Detect which cell encompasses the target text, then output its (x, y) center coordinate. 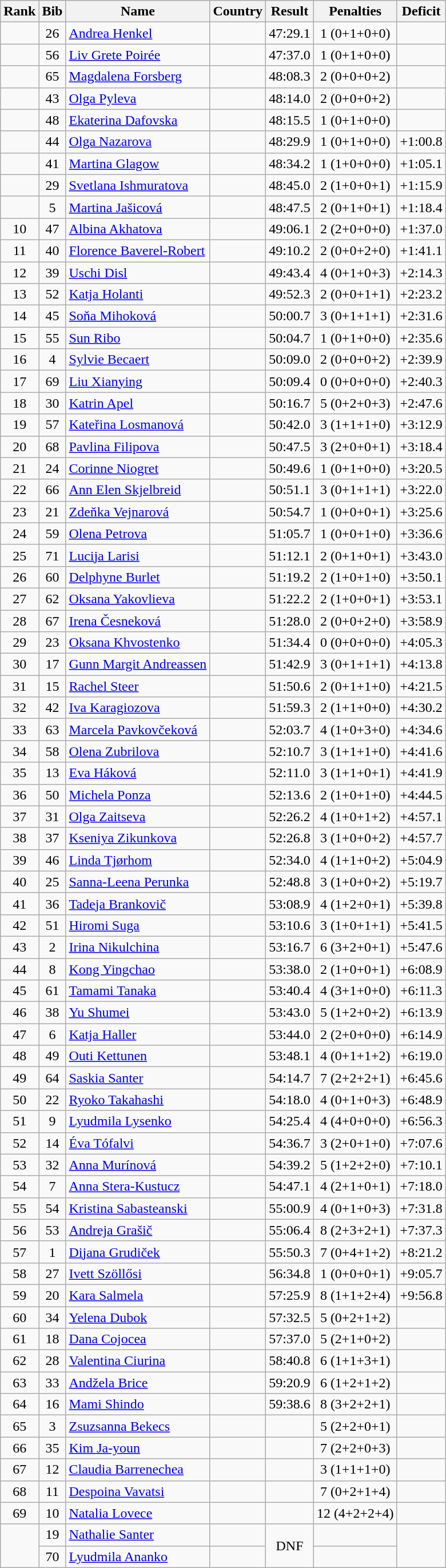
Irena Česneková (138, 620)
2 (1+1+0+0) (355, 708)
Andreja Grašič (138, 1230)
Dijana Grudiček (138, 1252)
52:26.8 (290, 838)
+3:22.0 (421, 490)
+3:12.9 (421, 425)
Kong Yingchao (138, 969)
Oksana Yakovlieva (138, 599)
54:18.0 (290, 1100)
48:08.3 (290, 77)
+3:43.0 (421, 555)
+1:15.9 (421, 185)
Ann Elen Skjelbreid (138, 490)
47:29.1 (290, 33)
Rank (19, 11)
Nathalie Santer (138, 1535)
+4:34.6 (421, 730)
Martina Jašicová (138, 207)
+7:10.1 (421, 1165)
Sylvie Becaert (138, 360)
+2:39.9 (421, 360)
Iva Karagiozova (138, 708)
Mami Shindo (138, 1404)
6 (53, 1034)
Yu Shumei (138, 1013)
51:19.2 (290, 577)
4 (0+1+1+2) (355, 1056)
Valentina Ciurina (138, 1361)
51:59.3 (290, 708)
+5:41.5 (421, 925)
49:06.1 (290, 229)
Katja Holanti (138, 295)
56:34.8 (290, 1273)
5 (0+2+1+2) (355, 1317)
6 (3+2+0+1) (355, 947)
51:28.0 (290, 620)
+1:41.1 (421, 250)
Sun Ribo (138, 338)
+7:18.0 (421, 1187)
5 (1+2+0+2) (355, 1013)
+6:48.9 (421, 1100)
Pavlina Filipova (138, 447)
48:15.5 (290, 120)
8 (2+3+2+1) (355, 1230)
54:39.2 (290, 1165)
70 (53, 1557)
Claudia Barrenechea (138, 1470)
4 (3+1+0+0) (355, 991)
Liv Grete Poirée (138, 55)
54:25.4 (290, 1121)
4 (1+0+3+0) (355, 730)
5 (53, 207)
Lyudmila Lysenko (138, 1121)
Andrea Henkel (138, 33)
Florence Baverel-Robert (138, 250)
+6:19.0 (421, 1056)
Tamami Tanaka (138, 991)
+8:21.2 (421, 1252)
+5:19.7 (421, 882)
52:26.2 (290, 817)
8 (1+1+2+4) (355, 1295)
47:37.0 (290, 55)
50:47.5 (290, 447)
Rachel Steer (138, 686)
3 (1+0+1+1) (355, 925)
Linda Tjørhom (138, 860)
51:22.2 (290, 599)
+3:58.9 (421, 620)
50:16.7 (290, 403)
53:43.0 (290, 1013)
51:05.7 (290, 534)
Anna Stera-Kustucz (138, 1187)
8 (53, 969)
+2:47.6 (421, 403)
52:34.0 (290, 860)
+2:14.3 (421, 273)
Hiromi Suga (138, 925)
53:16.7 (290, 947)
Lucija Larisi (138, 555)
50:09.0 (290, 360)
52:03.7 (290, 730)
+3:20.5 (421, 468)
+4:13.8 (421, 664)
+6:14.9 (421, 1034)
+1:37.0 (421, 229)
Result (290, 11)
3 (1+1+0+1) (355, 773)
50:00.7 (290, 316)
54:36.7 (290, 1143)
4 (2+1+0+1) (355, 1187)
Yelena Dubok (138, 1317)
52:11.0 (290, 773)
+2:40.3 (421, 381)
57:32.5 (290, 1317)
Katja Haller (138, 1034)
Natalia Lovece (138, 1513)
Olena Petrova (138, 534)
+4:41.9 (421, 773)
Kseniya Zikunkova (138, 838)
Despoina Vavatsi (138, 1491)
DNF (290, 1546)
12 (4+2+2+4) (355, 1513)
Katrin Apel (138, 403)
+1:00.8 (421, 142)
+5:47.6 (421, 947)
55:06.4 (290, 1230)
+1:18.4 (421, 207)
Oksana Khvostenko (138, 643)
53:10.6 (290, 925)
1 (53, 1252)
Deficit (421, 11)
Martina Glagow (138, 164)
Corinne Niogret (138, 468)
55:00.9 (290, 1208)
Bib (53, 11)
+4:41.6 (421, 751)
54:47.1 (290, 1187)
+6:56.3 (421, 1121)
Lyudmila Ananko (138, 1557)
Country (238, 11)
5 (2+2+0+1) (355, 1426)
Ivett Szöllősi (138, 1273)
2 (0+0+1+1) (355, 295)
49:52.3 (290, 295)
50:09.4 (290, 381)
Saskia Santer (138, 1078)
+7:31.8 (421, 1208)
51:12.1 (290, 555)
48:34.2 (290, 164)
Penalties (355, 11)
3 (2+0+1+0) (355, 1143)
+6:45.6 (421, 1078)
5 (2+1+0+2) (355, 1339)
49:10.2 (290, 250)
+3:36.6 (421, 534)
Kristina Sabasteanski (138, 1208)
3 (2+0+0+1) (355, 447)
Kateřina Losmanová (138, 425)
2 (53, 947)
+7:37.3 (421, 1230)
1 (1+0+0+0) (355, 164)
48:14.0 (290, 98)
1 (0+0+1+0) (355, 534)
5 (1+2+2+0) (355, 1165)
+3:18.4 (421, 447)
50:04.7 (290, 338)
50:51.1 (290, 490)
Albina Akhatova (138, 229)
57:37.0 (290, 1339)
Svetlana Ishmuratova (138, 185)
+4:44.5 (421, 795)
+6:13.9 (421, 1013)
Olena Zubrilova (138, 751)
4 (1+2+0+1) (355, 904)
+5:39.8 (421, 904)
54:14.7 (290, 1078)
Dana Cojocea (138, 1339)
9 (53, 1121)
+2:31.6 (421, 316)
+7:07.6 (421, 1143)
52:10.7 (290, 751)
Ekaterina Dafovska (138, 120)
51:42.9 (290, 664)
Gunn Margit Andreassen (138, 664)
Olga Pyleva (138, 98)
Soňa Mihoková (138, 316)
Zsuzsanna Bekecs (138, 1426)
59:20.9 (290, 1383)
48:29.9 (290, 142)
3 (53, 1426)
7 (0+4+1+2) (355, 1252)
7 (2+2+2+1) (355, 1078)
Sanna-Leena Perunka (138, 882)
58:40.8 (290, 1361)
51:50.6 (290, 686)
Kim Ja-youn (138, 1448)
57:25.9 (290, 1295)
+2:35.6 (421, 338)
+5:04.9 (421, 860)
2 (0+1+1+0) (355, 686)
+3:25.6 (421, 512)
Michela Ponza (138, 795)
4 (4+0+0+0) (355, 1121)
+6:08.9 (421, 969)
+1:05.1 (421, 164)
Name (138, 11)
Magdalena Forsberg (138, 77)
50:54.7 (290, 512)
71 (53, 555)
Uschi Disl (138, 273)
Zdeňka Vejnarová (138, 512)
4 (1+0+1+2) (355, 817)
+2:23.2 (421, 295)
8 (3+2+2+1) (355, 1404)
Irina Nikulchina (138, 947)
Tadeja Brankovič (138, 904)
Anna Murínová (138, 1165)
+3:53.1 (421, 599)
4 (1+1+0+2) (355, 860)
Kara Salmela (138, 1295)
52:48.8 (290, 882)
7 (2+2+0+3) (355, 1448)
59:38.6 (290, 1404)
+3:50.1 (421, 577)
53:38.0 (290, 969)
6 (1+1+3+1) (355, 1361)
Olga Zaitseva (138, 817)
53:40.4 (290, 991)
52:13.6 (290, 795)
55:50.3 (290, 1252)
7 (0+2+1+4) (355, 1491)
Liu Xianying (138, 381)
Olga Nazarova (138, 142)
Delphyne Burlet (138, 577)
53:08.9 (290, 904)
49:43.4 (290, 273)
53:44.0 (290, 1034)
51:34.4 (290, 643)
Marcela Pavkovčeková (138, 730)
Éva Tófalvi (138, 1143)
+9:05.7 (421, 1273)
+9:56.8 (421, 1295)
+4:05.3 (421, 643)
50:49.6 (290, 468)
50:42.0 (290, 425)
+4:57.1 (421, 817)
48:45.0 (290, 185)
Andžela Brice (138, 1383)
4 (53, 360)
Outi Kettunen (138, 1056)
Eva Háková (138, 773)
+6:11.3 (421, 991)
53:48.1 (290, 1056)
6 (1+2+1+2) (355, 1383)
7 (53, 1187)
48:47.5 (290, 207)
+4:57.7 (421, 838)
+4:21.5 (421, 686)
+4:30.2 (421, 708)
Ryoko Takahashi (138, 1100)
5 (0+2+0+3) (355, 403)
